Search for the cell housing the specified text and yield its (x, y) center coordinate. 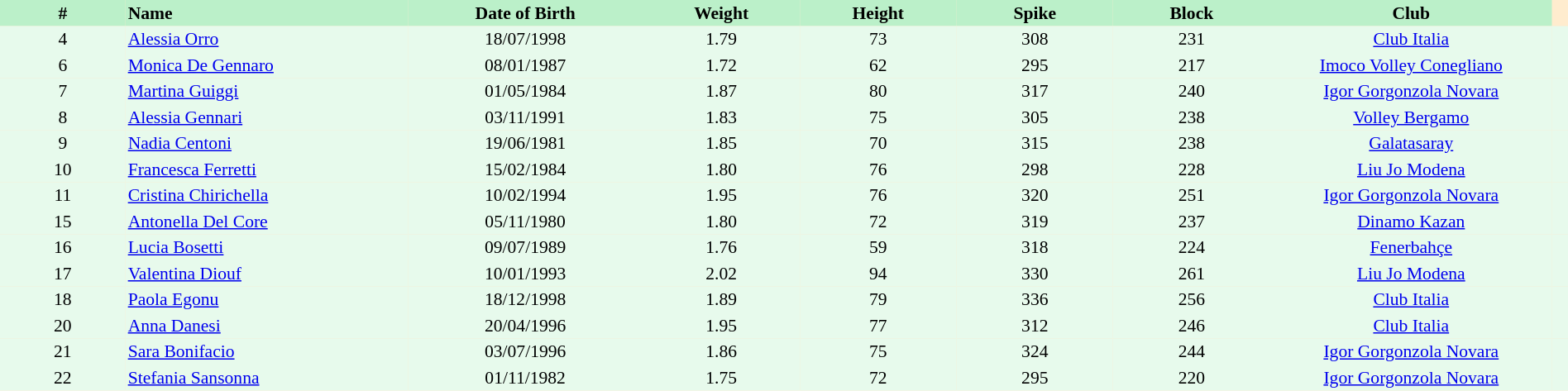
251 (1192, 195)
15 (63, 222)
1.83 (721, 117)
1.79 (721, 40)
01/11/1982 (525, 378)
Alessia Orro (266, 40)
Martina Guiggi (266, 91)
05/11/1980 (525, 222)
1.72 (721, 65)
Galatasaray (1411, 144)
19/06/1981 (525, 144)
246 (1192, 326)
Lucia Bosetti (266, 248)
9 (63, 144)
336 (1035, 299)
10/01/1993 (525, 274)
Dinamo Kazan (1411, 222)
Cristina Chirichella (266, 195)
Anna Danesi (266, 326)
94 (878, 274)
20 (63, 326)
6 (63, 65)
79 (878, 299)
315 (1035, 144)
18/07/1998 (525, 40)
Date of Birth (525, 13)
09/07/1989 (525, 248)
261 (1192, 274)
59 (878, 248)
319 (1035, 222)
240 (1192, 91)
Block (1192, 13)
Antonella Del Core (266, 222)
Club (1411, 13)
10/02/1994 (525, 195)
318 (1035, 248)
244 (1192, 352)
305 (1035, 117)
73 (878, 40)
1.87 (721, 91)
Valentina Diouf (266, 274)
1.89 (721, 299)
15/02/1984 (525, 169)
21 (63, 352)
Fenerbahçe (1411, 248)
22 (63, 378)
20/04/1996 (525, 326)
324 (1035, 352)
18 (63, 299)
Francesca Ferretti (266, 169)
Paola Egonu (266, 299)
237 (1192, 222)
18/12/1998 (525, 299)
256 (1192, 299)
4 (63, 40)
1.86 (721, 352)
08/01/1987 (525, 65)
308 (1035, 40)
1.76 (721, 248)
8 (63, 117)
7 (63, 91)
317 (1035, 91)
Height (878, 13)
330 (1035, 274)
298 (1035, 169)
# (63, 13)
Name (266, 13)
Volley Bergamo (1411, 117)
1.85 (721, 144)
62 (878, 65)
320 (1035, 195)
Stefania Sansonna (266, 378)
03/07/1996 (525, 352)
Imoco Volley Conegliano (1411, 65)
Weight (721, 13)
Spike (1035, 13)
01/05/1984 (525, 91)
Sara Bonifacio (266, 352)
Nadia Centoni (266, 144)
17 (63, 274)
80 (878, 91)
03/11/1991 (525, 117)
10 (63, 169)
Alessia Gennari (266, 117)
312 (1035, 326)
228 (1192, 169)
Monica De Gennaro (266, 65)
231 (1192, 40)
16 (63, 248)
224 (1192, 248)
217 (1192, 65)
2.02 (721, 274)
70 (878, 144)
77 (878, 326)
220 (1192, 378)
11 (63, 195)
1.75 (721, 378)
